Return [x, y] of the center of cell containing provided text 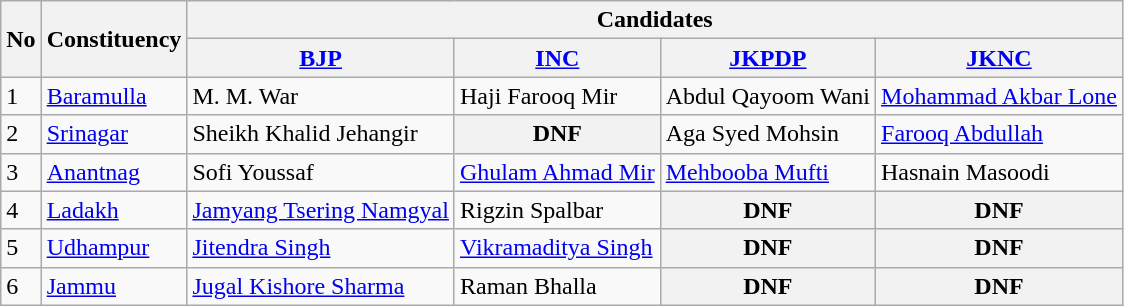
No [21, 39]
Sofi Youssaf [321, 172]
Abdul Qayoom Wani [768, 96]
2 [21, 134]
Jitendra Singh [321, 248]
Mehbooba Mufti [768, 172]
Srinagar [114, 134]
Sheikh Khalid Jehangir [321, 134]
6 [21, 286]
5 [21, 248]
Jamyang Tsering Namgyal [321, 210]
3 [21, 172]
Constituency [114, 39]
Farooq Abdullah [1000, 134]
INC [557, 58]
Ghulam Ahmad Mir [557, 172]
Candidates [655, 20]
Jugal Kishore Sharma [321, 286]
JKPDP [768, 58]
Vikramaditya Singh [557, 248]
Ladakh [114, 210]
Hasnain Masoodi [1000, 172]
4 [21, 210]
BJP [321, 58]
Udhampur [114, 248]
Mohammad Akbar Lone [1000, 96]
M. M. War [321, 96]
1 [21, 96]
Baramulla [114, 96]
Raman Bhalla [557, 286]
JKNC [1000, 58]
Jammu [114, 286]
Anantnag [114, 172]
Aga Syed Mohsin [768, 134]
Rigzin Spalbar [557, 210]
Haji Farooq Mir [557, 96]
